Capture the cell that displays the provided text and extract its (X, Y) central coordinate. 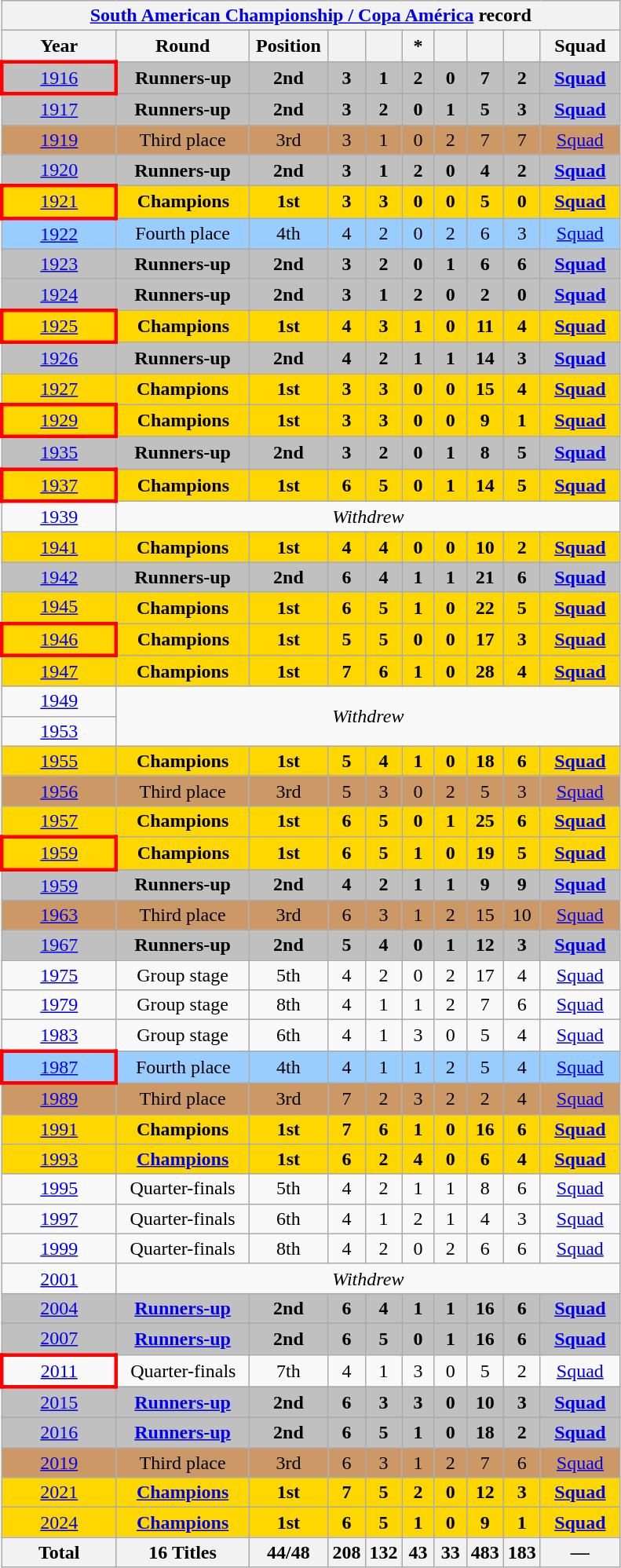
2019 (59, 1463)
1955 (59, 761)
2001 (59, 1278)
1993 (59, 1159)
Year (59, 46)
2016 (59, 1433)
1945 (59, 608)
Round (182, 46)
1963 (59, 916)
7th (289, 1371)
1987 (59, 1066)
21 (485, 577)
44/48 (289, 1552)
1926 (59, 358)
28 (485, 671)
1937 (59, 485)
1979 (59, 1005)
183 (521, 1552)
1925 (59, 327)
132 (383, 1552)
483 (485, 1552)
43 (418, 1552)
1967 (59, 945)
11 (485, 327)
2004 (59, 1308)
1927 (59, 389)
1920 (59, 170)
1921 (59, 203)
1916 (59, 77)
1924 (59, 294)
2021 (59, 1493)
1942 (59, 577)
1922 (59, 234)
2024 (59, 1522)
19 (485, 853)
2007 (59, 1339)
25 (485, 821)
1949 (59, 701)
1995 (59, 1189)
— (579, 1552)
* (418, 46)
1991 (59, 1129)
Position (289, 46)
1923 (59, 264)
South American Championship / Copa América record (311, 16)
2011 (59, 1371)
2015 (59, 1402)
1957 (59, 821)
1956 (59, 791)
22 (485, 608)
208 (347, 1552)
1929 (59, 421)
1941 (59, 547)
1975 (59, 975)
1989 (59, 1098)
1997 (59, 1219)
Total (59, 1552)
1947 (59, 671)
1935 (59, 452)
16 Titles (182, 1552)
1946 (59, 639)
1983 (59, 1036)
1999 (59, 1248)
33 (451, 1552)
1953 (59, 731)
1917 (59, 109)
1919 (59, 140)
1939 (59, 517)
